Output the (X, Y) coordinate of the center of the cell containing the given text.  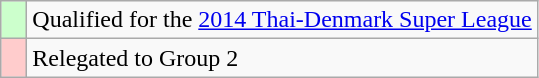
Qualified for the 2014 Thai-Denmark Super League (282, 20)
Relegated to Group 2 (282, 58)
